Output the [X, Y] coordinate of the center of the cell containing the given text.  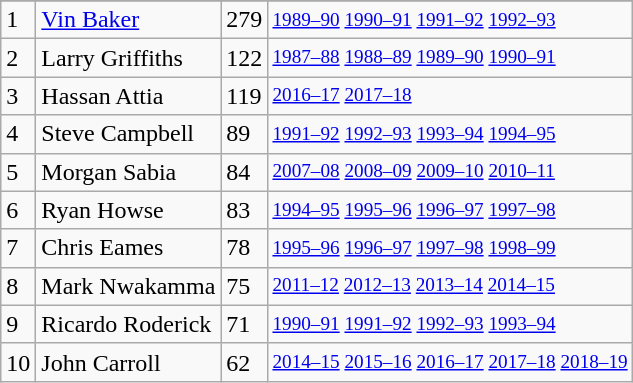
78 [244, 248]
2 [18, 58]
2007–08 2008–09 2009–10 2010–11 [450, 172]
3 [18, 96]
1989–90 1990–91 1991–92 1992–93 [450, 20]
122 [244, 58]
89 [244, 134]
1990–91 1991–92 1992–93 1993–94 [450, 324]
62 [244, 362]
Larry Griffiths [128, 58]
Ricardo Roderick [128, 324]
83 [244, 210]
1994–95 1995–96 1996–97 1997–98 [450, 210]
279 [244, 20]
1987–88 1988–89 1989–90 1990–91 [450, 58]
John Carroll [128, 362]
Chris Eames [128, 248]
119 [244, 96]
2014–15 2015–16 2016–17 2017–18 2018–19 [450, 362]
Steve Campbell [128, 134]
10 [18, 362]
Ryan Howse [128, 210]
84 [244, 172]
75 [244, 286]
71 [244, 324]
7 [18, 248]
1 [18, 20]
6 [18, 210]
Hassan Attia [128, 96]
9 [18, 324]
2011–12 2012–13 2013–14 2014–15 [450, 286]
Vin Baker [128, 20]
Morgan Sabia [128, 172]
5 [18, 172]
2016–17 2017–18 [450, 96]
8 [18, 286]
1991–92 1992–93 1993–94 1994–95 [450, 134]
4 [18, 134]
Mark Nwakamma [128, 286]
1995–96 1996–97 1997–98 1998–99 [450, 248]
